Locate the cell with the specified text and output its [x, y] center coordinate. 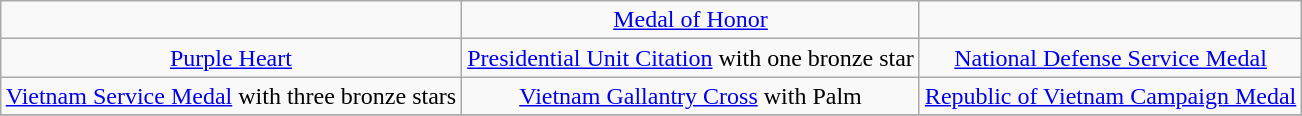
Republic of Vietnam Campaign Medal [1110, 96]
Vietnam Gallantry Cross with Palm [691, 96]
Medal of Honor [691, 20]
Purple Heart [230, 58]
Vietnam Service Medal with three bronze stars [230, 96]
National Defense Service Medal [1110, 58]
Presidential Unit Citation with one bronze star [691, 58]
